Provide the (x, y) coordinate of the cell's center where the given text is located.  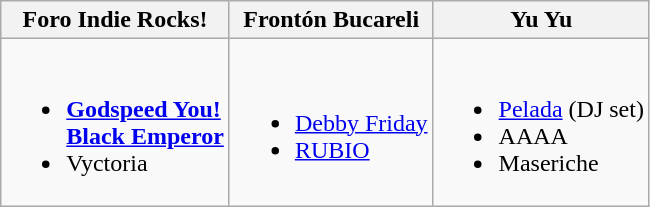
Frontón Bucareli (331, 20)
Pelada (DJ set)AAAAMaseriche (541, 122)
Yu Yu (541, 20)
Godspeed You!Black EmperorVyctoria (116, 122)
Foro Indie Rocks! (116, 20)
Debby FridayRUBIO (331, 122)
